Search for the cell housing the specified text and yield its (x, y) center coordinate. 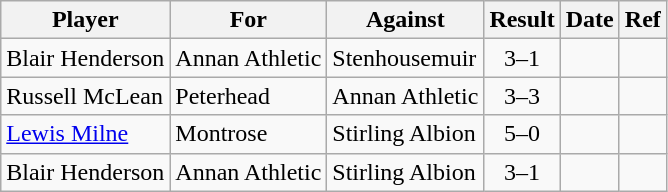
3–3 (522, 96)
Player (86, 20)
For (248, 20)
Peterhead (248, 96)
Stenhousemuir (406, 58)
Ref (642, 20)
Date (590, 20)
Lewis Milne (86, 134)
Russell McLean (86, 96)
5–0 (522, 134)
Montrose (248, 134)
Result (522, 20)
Against (406, 20)
